Locate the cell with the specified text and output its [x, y] center coordinate. 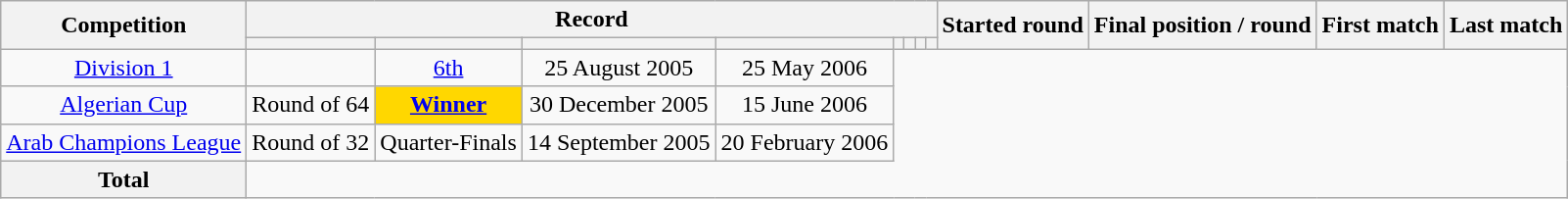
Final position / round [1202, 25]
Round of 32 [311, 142]
Last match [1505, 25]
Competition [123, 25]
Winner [448, 105]
15 June 2006 [805, 105]
Algerian Cup [123, 105]
30 December 2005 [619, 105]
Quarter-Finals [448, 142]
14 September 2005 [619, 142]
Division 1 [123, 68]
20 February 2006 [805, 142]
Total [123, 179]
Round of 64 [311, 105]
25 May 2006 [805, 68]
6th [448, 68]
25 August 2005 [619, 68]
Arab Champions League [123, 142]
First match [1380, 25]
Record [591, 20]
Started round [1012, 25]
